Output the (X, Y) coordinate of the center of the cell containing the given text.  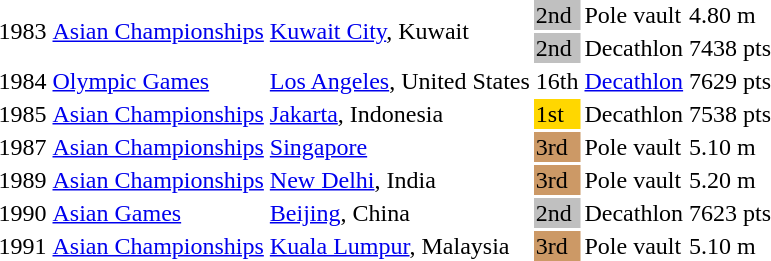
Kuwait City, Kuwait (400, 32)
Asian Games (158, 213)
Beijing, China (400, 213)
1st (557, 114)
Olympic Games (158, 81)
Jakarta, Indonesia (400, 114)
16th (557, 81)
Singapore (400, 147)
New Delhi, India (400, 180)
Kuala Lumpur, Malaysia (400, 246)
Los Angeles, United States (400, 81)
